Return the (x, y) coordinate for the center point of the cell that contains the specified text.  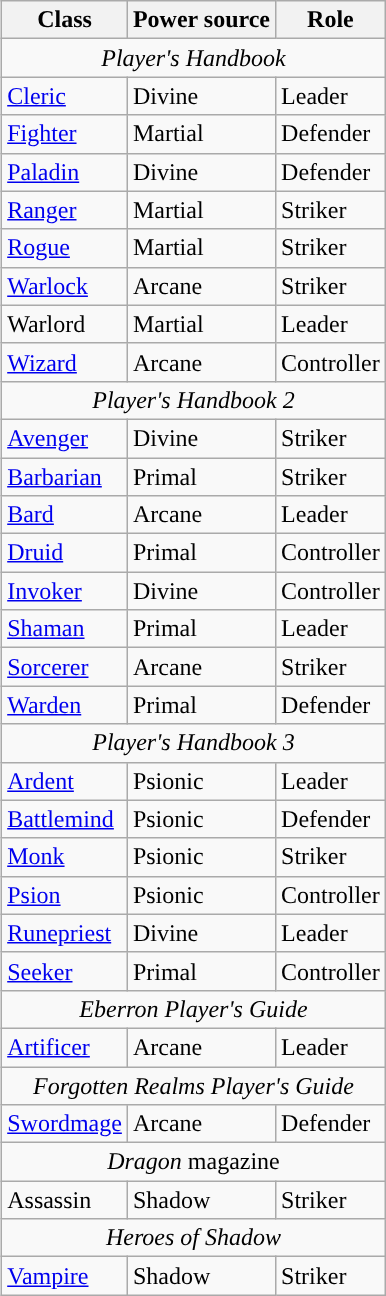
Class (65, 20)
Barbarian (65, 477)
Invoker (65, 591)
Warlord (65, 324)
Monk (65, 857)
Shaman (65, 629)
Artificer (65, 1047)
Druid (65, 553)
Swordmage (65, 1124)
Battlemind (65, 819)
Heroes of Shadow (194, 1238)
Player's Handbook (194, 58)
Eberron Player's Guide (194, 1009)
Cleric (65, 96)
Sorcerer (65, 667)
Player's Handbook 3 (194, 743)
Avenger (65, 438)
Warden (65, 705)
Seeker (65, 971)
Runepriest (65, 933)
Ranger (65, 210)
Power source (201, 20)
Warlock (65, 286)
Dragon magazine (194, 1162)
Psion (65, 895)
Bard (65, 515)
Role (331, 20)
Assassin (65, 1200)
Player's Handbook 2 (194, 400)
Vampire (65, 1276)
Ardent (65, 781)
Paladin (65, 172)
Rogue (65, 248)
Forgotten Realms Player's Guide (194, 1085)
Wizard (65, 362)
Fighter (65, 134)
